Capture the cell that displays the provided text and extract its (X, Y) central coordinate. 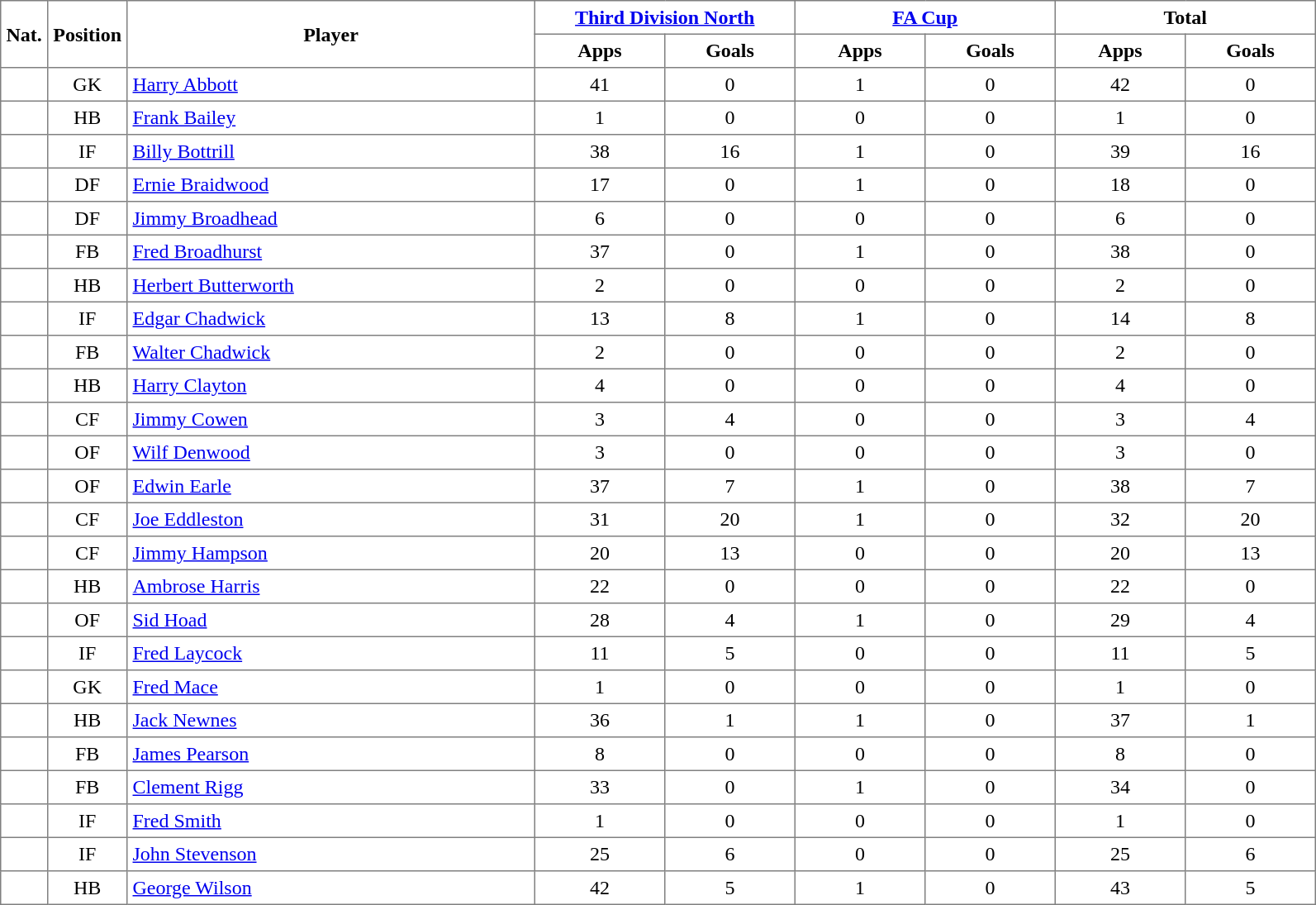
George Wilson (331, 888)
39 (1120, 151)
14 (1120, 318)
Ambrose Harris (331, 586)
18 (1120, 184)
Fred Smith (331, 821)
Billy Bottrill (331, 151)
Frank Bailey (331, 117)
Jimmy Broadhead (331, 218)
James Pearson (331, 754)
33 (600, 787)
Position (88, 35)
Third Division North (664, 17)
Jimmy Hampson (331, 553)
Fred Laycock (331, 653)
29 (1120, 620)
41 (600, 84)
Fred Broadhurst (331, 251)
Edgar Chadwick (331, 318)
Sid Hoad (331, 620)
32 (1120, 519)
Ernie Braidwood (331, 184)
Joe Eddleston (331, 519)
John Stevenson (331, 854)
Harry Clayton (331, 385)
Jack Newnes (331, 720)
FA Cup (925, 17)
Edwin Earle (331, 486)
31 (600, 519)
17 (600, 184)
28 (600, 620)
Fred Mace (331, 687)
Walter Chadwick (331, 352)
Herbert Butterworth (331, 285)
Total (1185, 17)
Jimmy Cowen (331, 419)
Harry Abbott (331, 84)
Nat. (25, 35)
34 (1120, 787)
Clement Rigg (331, 787)
36 (600, 720)
Wilf Denwood (331, 452)
Player (331, 35)
43 (1120, 888)
